From the cell containing the given text, extract its center point as [X, Y] coordinate. 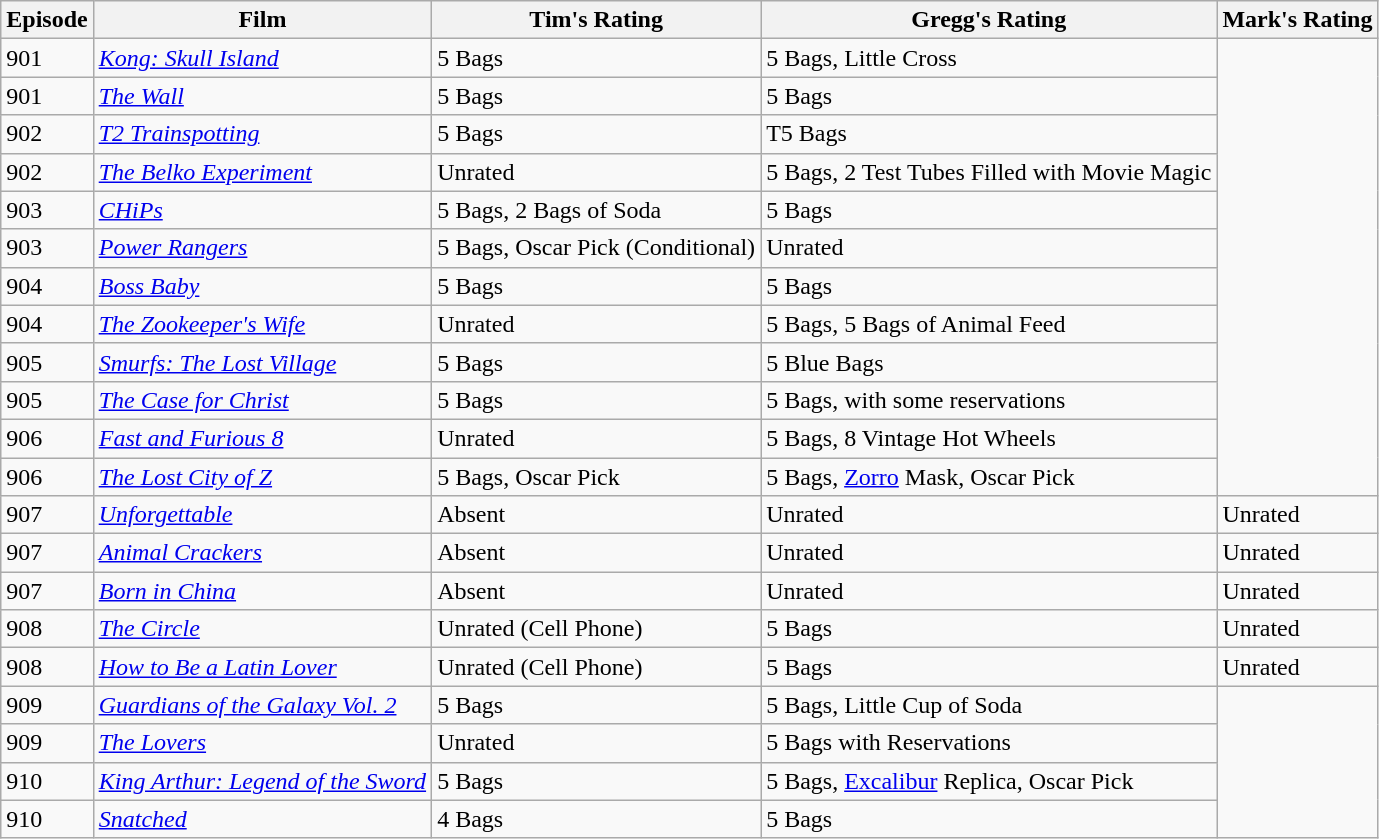
Fast and Furious 8 [262, 438]
Gregg's Rating [989, 20]
The Case for Christ [262, 400]
Snatched [262, 819]
The Belko Experiment [262, 172]
T5 Bags [989, 134]
Film [262, 20]
5 Bags, 2 Test Tubes Filled with Movie Magic [989, 172]
Kong: Skull Island [262, 58]
5 Blue Bags [989, 362]
5 Bags, Zorro Mask, Oscar Pick [989, 477]
Mark's Rating [1298, 20]
4 Bags [596, 819]
5 Bags, Little Cross [989, 58]
The Wall [262, 96]
Born in China [262, 591]
CHiPs [262, 210]
Episode [47, 20]
5 Bags, with some reservations [989, 400]
5 Bags, Oscar Pick (Conditional) [596, 248]
5 Bags, Little Cup of Soda [989, 705]
Unforgettable [262, 515]
Boss Baby [262, 286]
Smurfs: The Lost Village [262, 362]
5 Bags with Reservations [989, 743]
Power Rangers [262, 248]
Tim's Rating [596, 20]
5 Bags, 8 Vintage Hot Wheels [989, 438]
The Circle [262, 629]
Animal Crackers [262, 553]
5 Bags, 2 Bags of Soda [596, 210]
How to Be a Latin Lover [262, 667]
T2 Trainspotting [262, 134]
5 Bags, 5 Bags of Animal Feed [989, 324]
The Lost City of Z [262, 477]
King Arthur: Legend of the Sword [262, 781]
Guardians of the Galaxy Vol. 2 [262, 705]
5 Bags, Excalibur Replica, Oscar Pick [989, 781]
5 Bags, Oscar Pick [596, 477]
The Zookeeper's Wife [262, 324]
The Lovers [262, 743]
